From the cell containing the given text, extract its center point as (X, Y) coordinate. 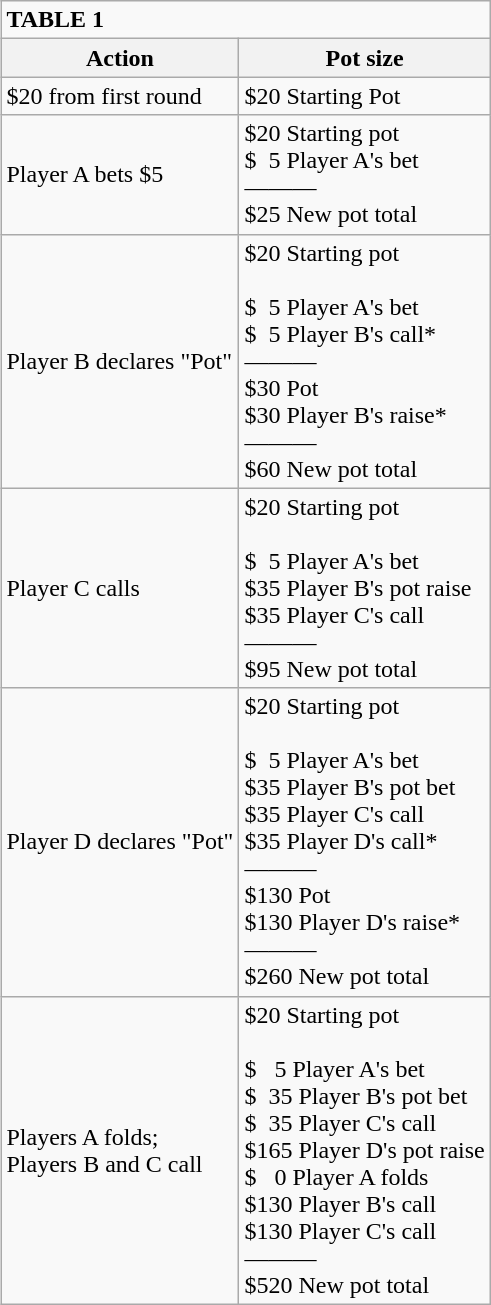
Players A folds;Players B and C call (120, 1150)
$20 Starting Pot (364, 96)
$20 Starting pot$ 5 Player A's bet ——— $25 New pot total (364, 174)
$20 from first round (120, 96)
Player B declares "Pot" (120, 361)
TABLE 1 (246, 20)
Player A bets $5 (120, 174)
$20 Starting pot$ 5 Player A's bet $35 Player B's pot raise $35 Player C's call ——— $95 New pot total (364, 588)
Action (120, 58)
Player D declares "Pot" (120, 842)
Pot size (364, 58)
Player C calls (120, 588)
$20 Starting pot$ 5 Player A's bet $ 5 Player B's call* ——— $30 Pot $30 Player B's raise* ——— $60 New pot total (364, 361)
